Return the (x, y) coordinate for the center point of the cell that contains the specified text.  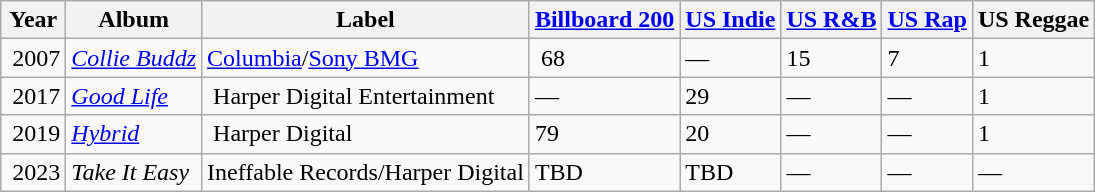
Album (134, 20)
US Indie (730, 20)
US R&B (832, 20)
2007 (34, 58)
Harper Digital Entertainment (366, 96)
2019 (34, 134)
Collie Buddz (134, 58)
US Reggae (1033, 20)
2023 (34, 172)
Label (366, 20)
Billboard 200 (604, 20)
US Rap (927, 20)
15 (832, 58)
79 (604, 134)
68 (604, 58)
Harper Digital (366, 134)
Good Life (134, 96)
20 (730, 134)
Hybrid (134, 134)
Ineffable Records/Harper Digital (366, 172)
Columbia/Sony BMG (366, 58)
7 (927, 58)
Year (34, 20)
Take It Easy (134, 172)
2017 (34, 96)
29 (730, 96)
